Extract the (X, Y) coordinate from the center of the cell holding the provided text.  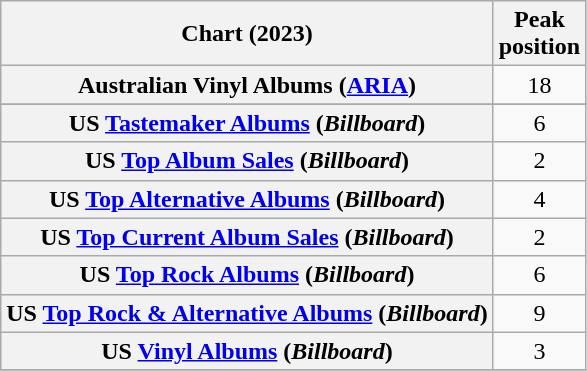
US Tastemaker Albums (Billboard) (247, 123)
18 (539, 85)
Chart (2023) (247, 34)
Australian Vinyl Albums (ARIA) (247, 85)
US Top Album Sales (Billboard) (247, 161)
US Vinyl Albums (Billboard) (247, 351)
US Top Alternative Albums (Billboard) (247, 199)
US Top Current Album Sales (Billboard) (247, 237)
4 (539, 199)
US Top Rock & Alternative Albums (Billboard) (247, 313)
Peakposition (539, 34)
3 (539, 351)
US Top Rock Albums (Billboard) (247, 275)
9 (539, 313)
